Provide the (x, y) coordinate of the cell's center where the given text is located.  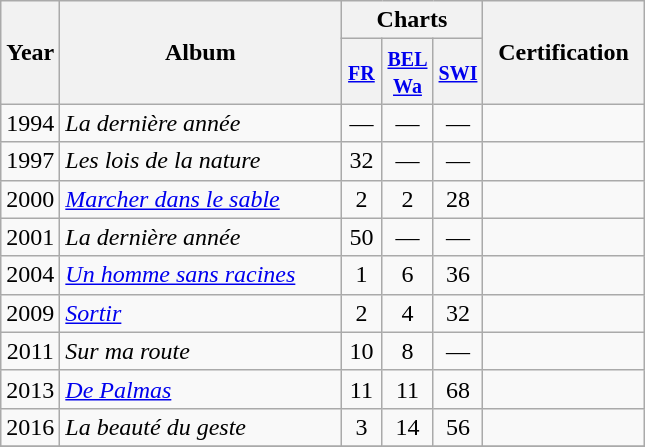
2001 (30, 237)
Un homme sans racines (200, 275)
BEL Wa (408, 72)
6 (408, 275)
1 (362, 275)
2013 (30, 389)
3 (362, 427)
SWI (458, 72)
Certification (564, 52)
10 (362, 351)
Album (200, 52)
68 (458, 389)
28 (458, 199)
FR (362, 72)
De Palmas (200, 389)
36 (458, 275)
2004 (30, 275)
Marcher dans le sable (200, 199)
1997 (30, 161)
Charts (412, 20)
8 (408, 351)
Sur ma route (200, 351)
14 (408, 427)
Year (30, 52)
2009 (30, 313)
50 (362, 237)
56 (458, 427)
Sortir (200, 313)
2016 (30, 427)
2000 (30, 199)
Les lois de la nature (200, 161)
2011 (30, 351)
La beauté du geste (200, 427)
4 (408, 313)
1994 (30, 123)
